Return [X, Y] of the center of cell containing provided text 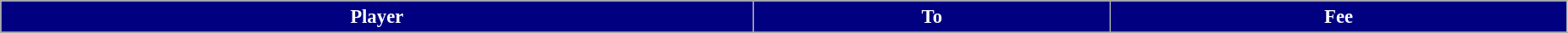
Player [377, 17]
Fee [1339, 17]
To [932, 17]
